Provide the [X, Y] coordinate of the cell's center where the given text is located.  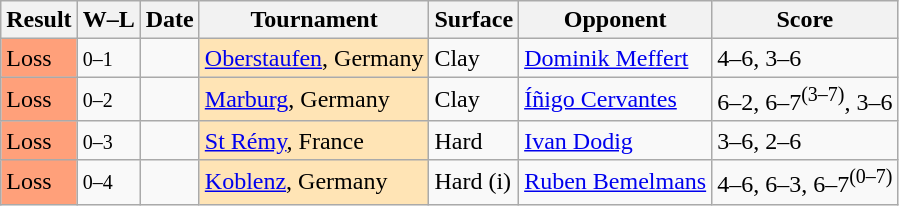
Result [39, 20]
0–1 [108, 58]
Dominik Meffert [616, 58]
W–L [108, 20]
St Rémy, France [314, 140]
Marburg, Germany [314, 100]
6–2, 6–7(3–7), 3–6 [805, 100]
Oberstaufen, Germany [314, 58]
Surface [474, 20]
0–3 [108, 140]
Hard [474, 140]
4–6, 6–3, 6–7(0–7) [805, 182]
Ruben Bemelmans [616, 182]
3–6, 2–6 [805, 140]
Date [170, 20]
Score [805, 20]
0–2 [108, 100]
0–4 [108, 182]
Íñigo Cervantes [616, 100]
Tournament [314, 20]
Hard (i) [474, 182]
Opponent [616, 20]
4–6, 3–6 [805, 58]
Koblenz, Germany [314, 182]
Ivan Dodig [616, 140]
